Determine the (X, Y) coordinate at the center of the cell enclosing the given text.  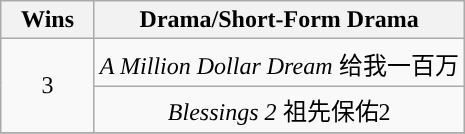
3 (48, 86)
A Million Dollar Dream 给我一百万 (279, 62)
Wins (48, 20)
Blessings 2 祖先保佑2 (279, 110)
Drama/Short-Form Drama (279, 20)
